Search for the cell housing the specified text and yield its (x, y) center coordinate. 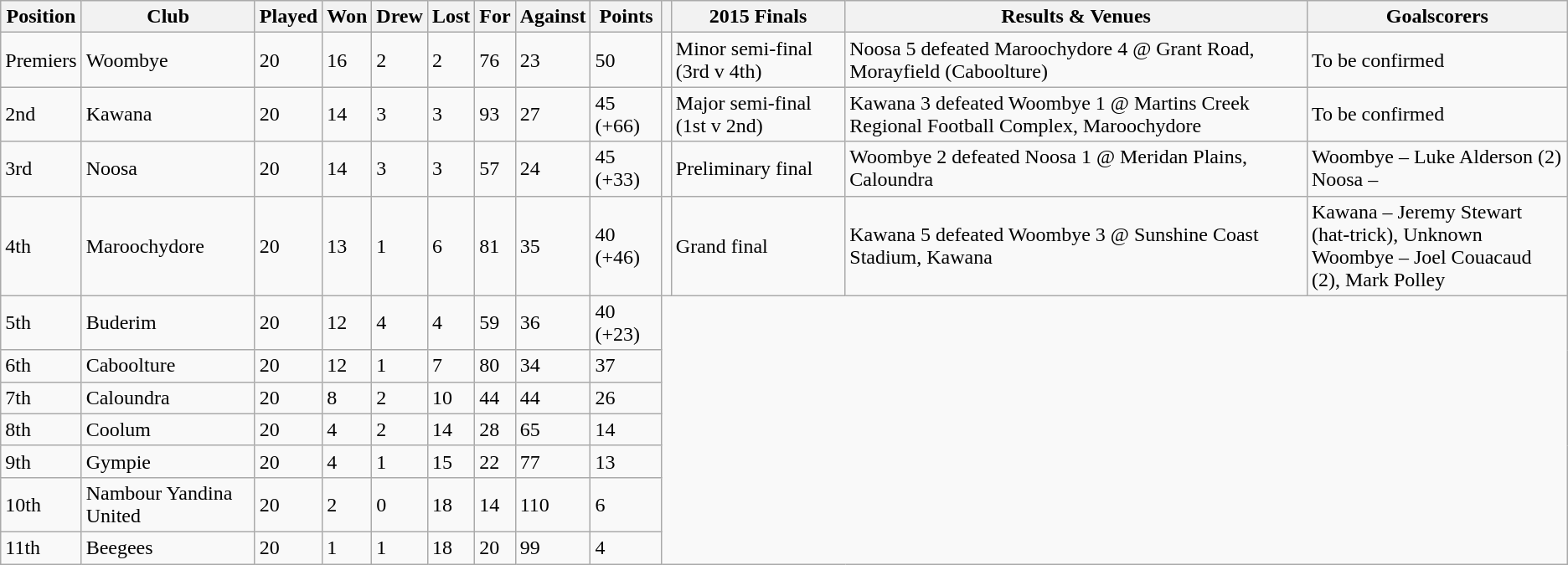
Premiers (41, 60)
Lost (451, 17)
Nambour Yandina United (168, 504)
77 (553, 461)
11th (41, 547)
24 (553, 169)
Against (553, 17)
2nd (41, 114)
7 (451, 366)
35 (553, 246)
Caboolture (168, 366)
23 (553, 60)
81 (495, 246)
34 (553, 366)
8th (41, 429)
10th (41, 504)
Beegees (168, 547)
Major semi-final (1st v 2nd) (757, 114)
59 (495, 323)
4th (41, 246)
Goalscorers (1437, 17)
Played (288, 17)
Minor semi-final (3rd v 4th) (757, 60)
26 (627, 398)
36 (553, 323)
110 (553, 504)
50 (627, 60)
Drew (400, 17)
Preliminary final (757, 169)
40 (+46) (627, 246)
45 (+66) (627, 114)
Kawana – Jeremy Stewart (hat-trick), UnknownWoombye – Joel Couacaud (2), Mark Polley (1437, 246)
Woombye – Luke Alderson (2)Noosa – (1437, 169)
Woombye (168, 60)
Kawana 3 defeated Woombye 1 @ Martins Creek Regional Football Complex, Maroochydore (1076, 114)
76 (495, 60)
22 (495, 461)
5th (41, 323)
3rd (41, 169)
For (495, 17)
40 (+23) (627, 323)
6th (41, 366)
93 (495, 114)
2015 Finals (757, 17)
99 (553, 547)
Kawana 5 defeated Woombye 3 @ Sunshine Coast Stadium, Kawana (1076, 246)
Gympie (168, 461)
7th (41, 398)
Position (41, 17)
Grand final (757, 246)
Results & Venues (1076, 17)
37 (627, 366)
10 (451, 398)
57 (495, 169)
Woombye 2 defeated Noosa 1 @ Meridan Plains, Caloundra (1076, 169)
28 (495, 429)
8 (347, 398)
27 (553, 114)
Caloundra (168, 398)
Noosa 5 defeated Maroochydore 4 @ Grant Road, Morayfield (Caboolture) (1076, 60)
Kawana (168, 114)
16 (347, 60)
Won (347, 17)
Club (168, 17)
65 (553, 429)
Noosa (168, 169)
80 (495, 366)
15 (451, 461)
9th (41, 461)
Coolum (168, 429)
Points (627, 17)
0 (400, 504)
Buderim (168, 323)
45 (+33) (627, 169)
Maroochydore (168, 246)
